Find where the given text appears and provide that cell's center as [x, y] coordinate. 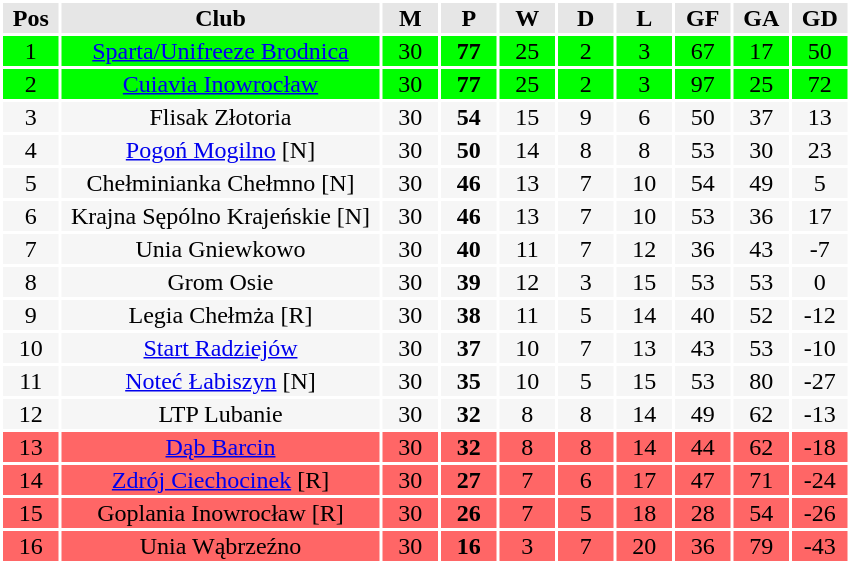
23 [820, 150]
M [410, 18]
79 [762, 546]
-12 [820, 315]
Cuiavia Inowrocław [221, 84]
Grom Osie [221, 282]
GA [762, 18]
Start Radziejów [221, 348]
-27 [820, 381]
Pogoń Mogilno [N] [221, 150]
Sparta/Unifreeze Brodnica [221, 51]
Pos [31, 18]
-10 [820, 348]
Flisak Złotoria [221, 117]
Zdrój Ciechocinek [R] [221, 480]
Noteć Łabiszyn [N] [221, 381]
4 [31, 150]
-13 [820, 414]
GF [703, 18]
38 [469, 315]
1 [31, 51]
72 [820, 84]
0 [820, 282]
Unia Wąbrzeźno [221, 546]
P [469, 18]
Club [221, 18]
26 [469, 513]
GD [820, 18]
-26 [820, 513]
-18 [820, 447]
-7 [820, 249]
80 [762, 381]
18 [644, 513]
Dąb Barcin [221, 447]
W [528, 18]
44 [703, 447]
Goplania Inowrocław [R] [221, 513]
Chełminianka Chełmno [N] [221, 183]
Unia Gniewkowo [221, 249]
52 [762, 315]
D [586, 18]
-24 [820, 480]
71 [762, 480]
Krajna Sępólno Krajeńskie [N] [221, 216]
47 [703, 480]
L [644, 18]
97 [703, 84]
LTP Lubanie [221, 414]
35 [469, 381]
67 [703, 51]
28 [703, 513]
27 [469, 480]
39 [469, 282]
Legia Chełmża [R] [221, 315]
-43 [820, 546]
20 [644, 546]
